Provide the (x, y) coordinate of the cell's center where the given text is located.  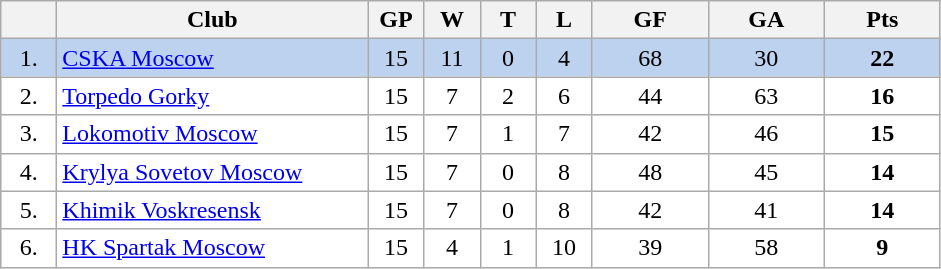
3. (29, 134)
Club (212, 20)
2 (508, 96)
CSKA Moscow (212, 58)
GA (766, 20)
Torpedo Gorky (212, 96)
GF (650, 20)
6. (29, 248)
16 (882, 96)
11 (452, 58)
10 (564, 248)
68 (650, 58)
22 (882, 58)
39 (650, 248)
GP (396, 20)
9 (882, 248)
46 (766, 134)
T (508, 20)
63 (766, 96)
Pts (882, 20)
5. (29, 210)
41 (766, 210)
Lokomotiv Moscow (212, 134)
W (452, 20)
45 (766, 172)
2. (29, 96)
6 (564, 96)
HK Spartak Moscow (212, 248)
4. (29, 172)
30 (766, 58)
58 (766, 248)
1. (29, 58)
48 (650, 172)
Krylya Sovetov Moscow (212, 172)
L (564, 20)
44 (650, 96)
Khimik Voskresensk (212, 210)
